Scan for the cell matching the given text and deliver its [x, y] coordinate at center. 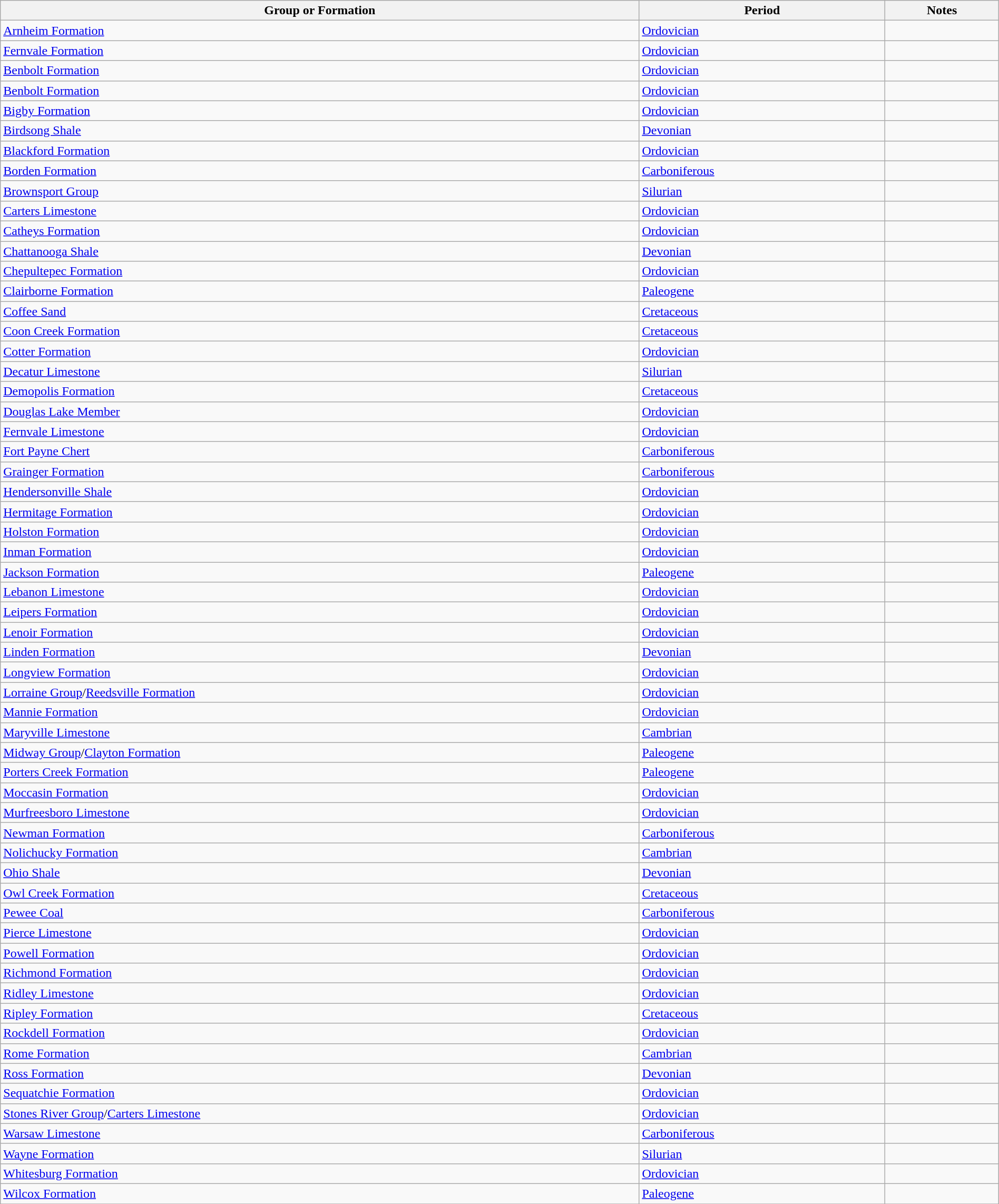
Ross Formation [320, 1073]
Catheys Formation [320, 231]
Chattanooga Shale [320, 251]
Powell Formation [320, 953]
Fort Payne Chert [320, 452]
Grainger Formation [320, 472]
Chepultepec Formation [320, 271]
Maryville Limestone [320, 732]
Wayne Formation [320, 1153]
Group or Formation [320, 11]
Nolichucky Formation [320, 853]
Owl Creek Formation [320, 893]
Warsaw Limestone [320, 1133]
Lebanon Limestone [320, 592]
Rockdell Formation [320, 1033]
Bigby Formation [320, 111]
Midway Group/Clayton Formation [320, 752]
Lenoir Formation [320, 632]
Wilcox Formation [320, 1193]
Porters Creek Formation [320, 772]
Blackford Formation [320, 151]
Murfreesboro Limestone [320, 813]
Whitesburg Formation [320, 1173]
Pewee Coal [320, 913]
Brownsport Group [320, 191]
Notes [942, 11]
Fernvale Formation [320, 51]
Coffee Sand [320, 311]
Hermitage Formation [320, 512]
Decatur Limestone [320, 371]
Leipers Formation [320, 612]
Fernvale Limestone [320, 432]
Jackson Formation [320, 572]
Period [762, 11]
Longview Formation [320, 672]
Carters Limestone [320, 211]
Birdsong Shale [320, 131]
Borden Formation [320, 171]
Inman Formation [320, 552]
Sequatchie Formation [320, 1093]
Rome Formation [320, 1053]
Newman Formation [320, 833]
Mannie Formation [320, 712]
Holston Formation [320, 532]
Ripley Formation [320, 1013]
Demopolis Formation [320, 391]
Cotter Formation [320, 351]
Douglas Lake Member [320, 412]
Lorraine Group/Reedsville Formation [320, 692]
Coon Creek Formation [320, 331]
Richmond Formation [320, 973]
Linden Formation [320, 652]
Arnheim Formation [320, 31]
Hendersonville Shale [320, 492]
Ridley Limestone [320, 993]
Moccasin Formation [320, 792]
Pierce Limestone [320, 933]
Ohio Shale [320, 873]
Stones River Group/Carters Limestone [320, 1113]
Clairborne Formation [320, 291]
